Capture the cell that displays the provided text and extract its [X, Y] central coordinate. 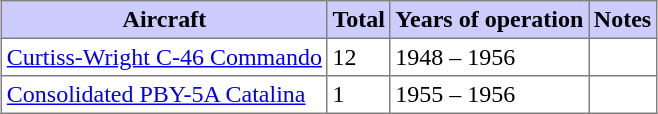
12 [358, 57]
Consolidated PBY-5A Catalina [165, 95]
1948 – 1956 [489, 57]
Aircraft [165, 20]
Years of operation [489, 20]
Notes [623, 20]
1 [358, 95]
1955 – 1956 [489, 95]
Total [358, 20]
Curtiss-Wright C-46 Commando [165, 57]
